Capture the cell that displays the provided text and extract its [x, y] central coordinate. 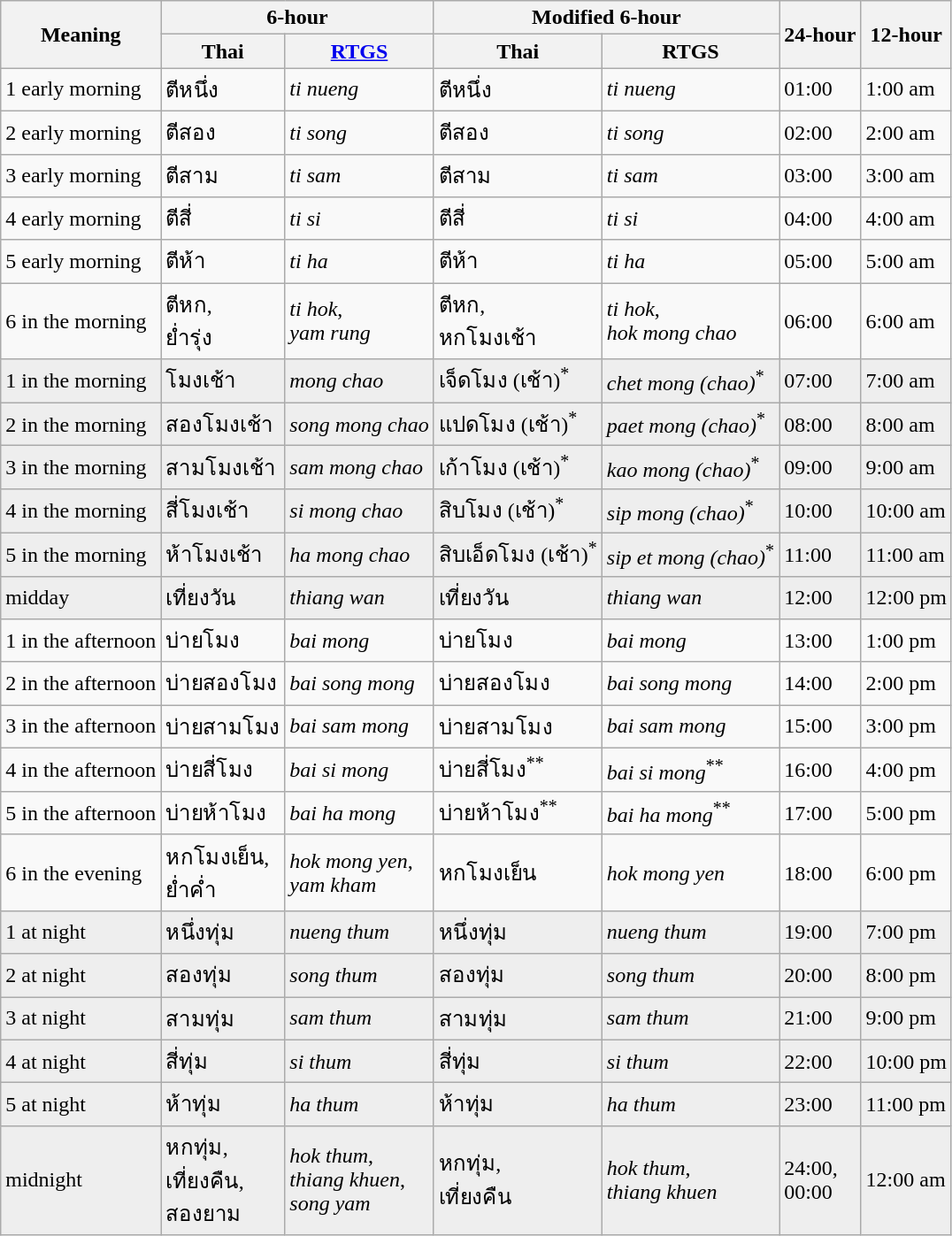
hok mong yen [690, 872]
1 at night [81, 933]
5 in the afternoon [81, 812]
9:00 pm [906, 1019]
song mong chao [359, 425]
03:00 [820, 175]
2 early morning [81, 133]
สิบโมง (เช้า)* [518, 511]
sip et mong (chao)* [690, 554]
15:00 [820, 727]
sam mong chao [359, 467]
3 in the morning [81, 467]
บ่ายห้าโมง** [518, 812]
2:00 am [906, 133]
1 in the afternoon [81, 641]
1 in the morning [81, 380]
midnight [81, 1180]
Modified 6-hour [606, 18]
8:00 pm [906, 975]
ตีหก,ย่ำรุ่ง [223, 321]
2:00 pm [906, 683]
แปดโมง (เช้า)* [518, 425]
midday [81, 598]
10:00 pm [906, 1062]
bai si mong** [690, 770]
18:00 [820, 872]
3 early morning [81, 175]
5 early morning [81, 262]
สี่โมงเช้า [223, 511]
sip mong (chao)* [690, 511]
สิบเอ็ดโมง (เช้า)* [518, 554]
12:00 am [906, 1180]
24:00,00:00 [820, 1180]
4 in the morning [81, 511]
3:00 am [906, 175]
chet mong (chao)* [690, 380]
24-hour [820, 35]
6-hour [297, 18]
12:00 pm [906, 598]
ตีหก,หกโมงเช้า [518, 321]
bai si mong [359, 770]
13:00 [820, 641]
บ่ายสี่โมง** [518, 770]
08:00 [820, 425]
04:00 [820, 219]
19:00 [820, 933]
12:00 [820, 598]
20:00 [820, 975]
21:00 [820, 1019]
14:00 [820, 683]
si mong chao [359, 511]
10:00 am [906, 511]
09:00 [820, 467]
7:00 pm [906, 933]
16:00 [820, 770]
hok thum,thiang khuen,song yam [359, 1180]
ห้าโมงเช้า [223, 554]
ha mong chao [359, 554]
05:00 [820, 262]
10:00 [820, 511]
หกทุ่ม,เที่ยงคืน [518, 1180]
1:00 am [906, 90]
2 in the morning [81, 425]
บ่ายสี่โมง [223, 770]
bai ha mong [359, 812]
23:00 [820, 1104]
หกทุ่ม,เที่ยงคืน,สองยาม [223, 1180]
สองโมงเช้า [223, 425]
07:00 [820, 380]
02:00 [820, 133]
บ่ายห้าโมง [223, 812]
3 at night [81, 1019]
17:00 [820, 812]
ti hok,hok mong chao [690, 321]
01:00 [820, 90]
5:00 am [906, 262]
4:00 am [906, 219]
5 at night [81, 1104]
6 in the morning [81, 321]
2 at night [81, 975]
06:00 [820, 321]
4 early morning [81, 219]
4:00 pm [906, 770]
3:00 pm [906, 727]
หกโมงเย็น,ย่ำค่ำ [223, 872]
11:00 pm [906, 1104]
kao mong (chao)* [690, 467]
9:00 am [906, 467]
5:00 pm [906, 812]
hok thum,thiang khuen [690, 1180]
5 in the morning [81, 554]
bai ha mong** [690, 812]
Meaning [81, 35]
หกโมงเย็น [518, 872]
3 in the afternoon [81, 727]
4 in the afternoon [81, 770]
12-hour [906, 35]
hok mong yen,yam kham [359, 872]
11:00 am [906, 554]
โมงเช้า [223, 380]
2 in the afternoon [81, 683]
สามโมงเช้า [223, 467]
paet mong (chao)* [690, 425]
ti hok,yam rung [359, 321]
6:00 pm [906, 872]
6:00 am [906, 321]
เจ็ดโมง (เช้า)* [518, 380]
6 in the evening [81, 872]
22:00 [820, 1062]
8:00 am [906, 425]
mong chao [359, 380]
4 at night [81, 1062]
เก้าโมง (เช้า)* [518, 467]
11:00 [820, 554]
7:00 am [906, 380]
1 early morning [81, 90]
1:00 pm [906, 641]
